Return [X, Y] of the center of cell containing provided text 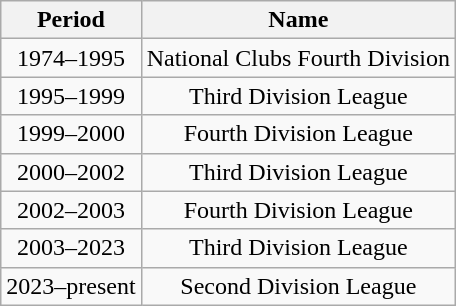
Period [71, 20]
Second Division League [298, 286]
Name [298, 20]
1974–1995 [71, 58]
1995–1999 [71, 96]
2023–present [71, 286]
1999–2000 [71, 134]
2000–2002 [71, 172]
2003–2023 [71, 248]
2002–2003 [71, 210]
National Clubs Fourth Division [298, 58]
